Determine the [X, Y] coordinate at the center of the cell enclosing the given text.  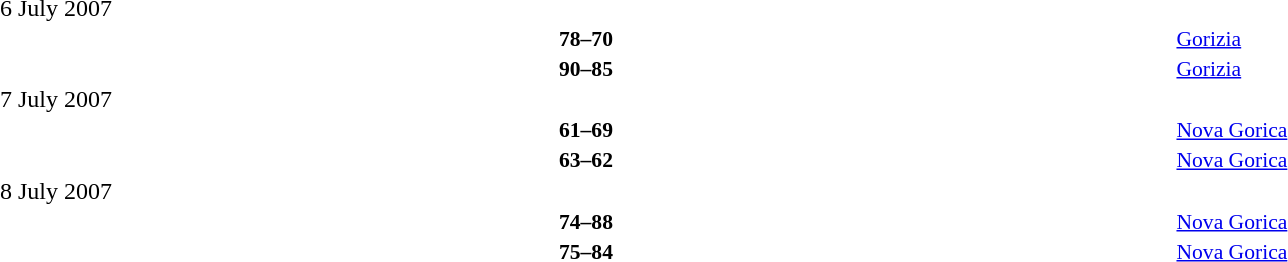
74–88 [586, 222]
63–62 [586, 160]
61–69 [586, 130]
78–70 [586, 38]
90–85 [586, 68]
